Identify which cell holds the provided text, then report its [X, Y] central coordinate. 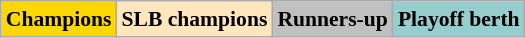
Champions [59, 19]
SLB champions [194, 19]
Runners-up [332, 19]
Playoff berth [459, 19]
